Capture the cell that displays the provided text and extract its [X, Y] central coordinate. 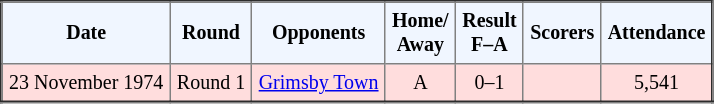
Home/Away [420, 33]
Round 1 [211, 83]
0–1 [489, 83]
23 November 1974 [86, 83]
Attendance [657, 33]
ResultF–A [489, 33]
A [420, 83]
Grimsby Town [318, 83]
Scorers [562, 33]
Round [211, 33]
5,541 [657, 83]
Date [86, 33]
Opponents [318, 33]
